From the cell containing the given text, extract its center point as [X, Y] coordinate. 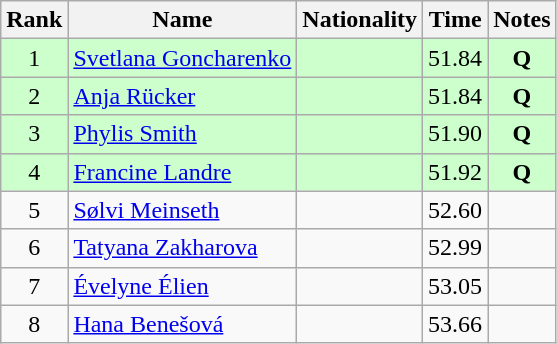
52.60 [456, 210]
Name [182, 20]
53.66 [456, 324]
51.90 [456, 134]
7 [34, 286]
5 [34, 210]
4 [34, 172]
Francine Landre [182, 172]
Évelyne Élien [182, 286]
Anja Rücker [182, 96]
52.99 [456, 248]
1 [34, 58]
6 [34, 248]
8 [34, 324]
Sølvi Meinseth [182, 210]
Tatyana Zakharova [182, 248]
Nationality [360, 20]
53.05 [456, 286]
Rank [34, 20]
Svetlana Goncharenko [182, 58]
Phylis Smith [182, 134]
2 [34, 96]
Time [456, 20]
51.92 [456, 172]
Notes [522, 20]
3 [34, 134]
Hana Benešová [182, 324]
